Determine the (x, y) coordinate at the center of the cell enclosing the given text.  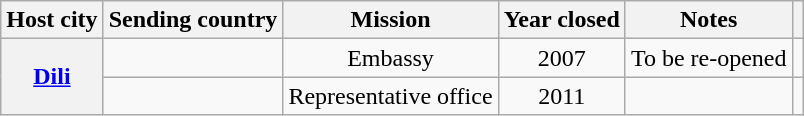
2011 (562, 96)
Representative office (390, 96)
To be re-opened (708, 58)
Dili (52, 77)
Sending country (193, 20)
Mission (390, 20)
2007 (562, 58)
Embassy (390, 58)
Year closed (562, 20)
Notes (708, 20)
Host city (52, 20)
